Determine the [x, y] coordinate at the center of the cell enclosing the given text.  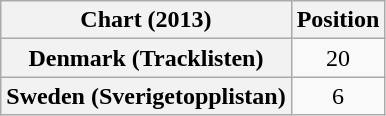
Chart (2013) [146, 20]
6 [338, 96]
20 [338, 58]
Denmark (Tracklisten) [146, 58]
Sweden (Sverigetopplistan) [146, 96]
Position [338, 20]
